Return [x, y] of the center of cell containing provided text 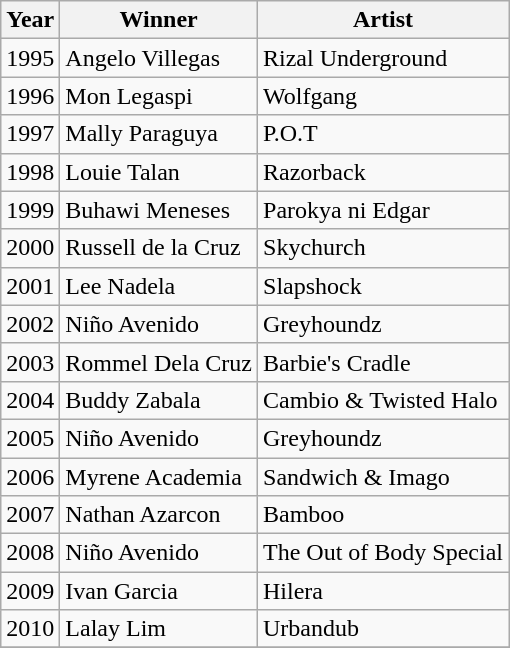
2007 [30, 515]
1999 [30, 210]
P.O.T [384, 134]
2005 [30, 438]
Mon Legaspi [159, 96]
2008 [30, 553]
2006 [30, 477]
Ivan Garcia [159, 591]
2003 [30, 362]
2001 [30, 286]
Razorback [384, 172]
Hilera [384, 591]
1995 [30, 58]
Cambio & Twisted Halo [384, 400]
Myrene Academia [159, 477]
Barbie's Cradle [384, 362]
Rommel Dela Cruz [159, 362]
Parokya ni Edgar [384, 210]
The Out of Body Special [384, 553]
Year [30, 20]
Bamboo [384, 515]
Slapshock [384, 286]
1996 [30, 96]
1998 [30, 172]
Sandwich & Imago [384, 477]
2000 [30, 248]
Lalay Lim [159, 629]
Nathan Azarcon [159, 515]
Winner [159, 20]
2002 [30, 324]
2004 [30, 400]
Louie Talan [159, 172]
1997 [30, 134]
Wolfgang [384, 96]
2010 [30, 629]
Urbandub [384, 629]
Buhawi Meneses [159, 210]
Angelo Villegas [159, 58]
Skychurch [384, 248]
Lee Nadela [159, 286]
Mally Paraguya [159, 134]
Artist [384, 20]
Rizal Underground [384, 58]
2009 [30, 591]
Russell de la Cruz [159, 248]
Buddy Zabala [159, 400]
